Determine the [x, y] coordinate at the center of the cell enclosing the given text.  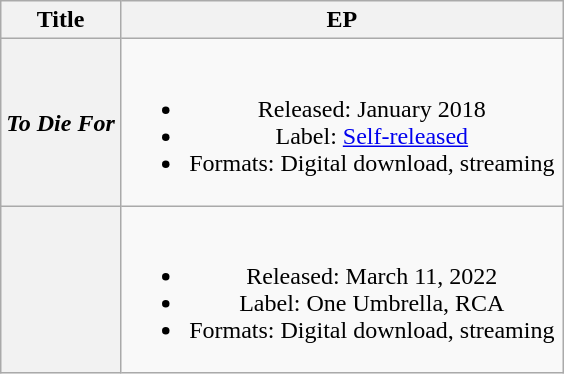
Title [61, 20]
Released: March 11, 2022Label: One Umbrella, RCAFormats: Digital download, streaming [342, 290]
To Die For [61, 122]
EP [342, 20]
Released: January 2018Label: Self-releasedFormats: Digital download, streaming [342, 122]
